Search for the cell housing the specified text and yield its (X, Y) center coordinate. 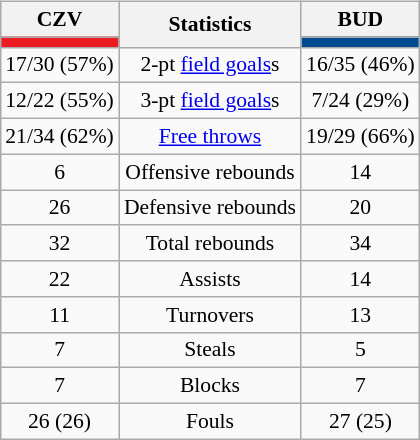
16/35 (46%) (360, 65)
Steals (210, 350)
Blocks (210, 386)
Fouls (210, 421)
6 (60, 172)
7/24 (29%) (360, 101)
27 (25) (360, 421)
17/30 (57%) (60, 65)
20 (360, 208)
12/22 (55%) (60, 101)
22 (60, 279)
Offensive rebounds (210, 172)
26 (26) (60, 421)
19/29 (66%) (360, 136)
Statistics (210, 24)
11 (60, 314)
BUD (360, 19)
32 (60, 243)
13 (360, 314)
Turnovers (210, 314)
26 (60, 208)
CZV (60, 19)
Defensive rebounds (210, 208)
2-pt field goalss (210, 65)
Assists (210, 279)
Free throws (210, 136)
Total rebounds (210, 243)
5 (360, 350)
34 (360, 243)
21/34 (62%) (60, 136)
3-pt field goalss (210, 101)
